Extract the [x, y] coordinate from the center of the cell holding the provided text.  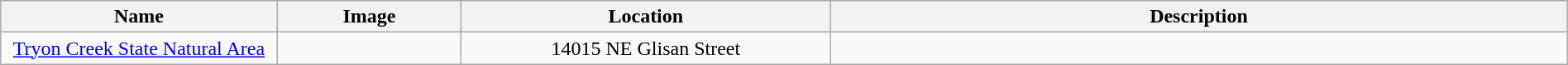
Description [1199, 17]
14015 NE Glisan Street [646, 48]
Location [646, 17]
Tryon Creek State Natural Area [139, 48]
Name [139, 17]
Image [369, 17]
